Scan for the cell matching the given text and deliver its [X, Y] coordinate at center. 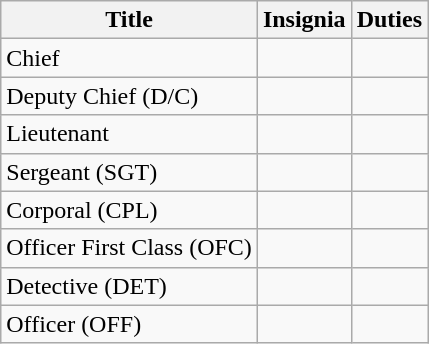
Officer First Class (OFC) [130, 248]
Deputy Chief (D/C) [130, 96]
Title [130, 20]
Duties [389, 20]
Sergeant (SGT) [130, 172]
Lieutenant [130, 134]
Corporal (CPL) [130, 210]
Chief [130, 58]
Detective (DET) [130, 286]
Officer (OFF) [130, 324]
Insignia [304, 20]
